Detect which cell encompasses the target text, then output its [X, Y] center coordinate. 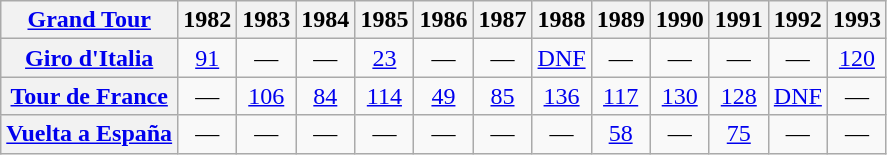
1993 [856, 20]
114 [384, 96]
75 [738, 134]
91 [208, 58]
85 [502, 96]
49 [444, 96]
117 [620, 96]
1988 [562, 20]
1991 [738, 20]
120 [856, 58]
1987 [502, 20]
58 [620, 134]
1985 [384, 20]
130 [680, 96]
136 [562, 96]
Tour de France [90, 96]
84 [326, 96]
1990 [680, 20]
Grand Tour [90, 20]
Vuelta a España [90, 134]
23 [384, 58]
1992 [798, 20]
106 [266, 96]
Giro d'Italia [90, 58]
128 [738, 96]
1984 [326, 20]
1982 [208, 20]
1986 [444, 20]
1983 [266, 20]
1989 [620, 20]
